Search for the cell housing the specified text and yield its (X, Y) center coordinate. 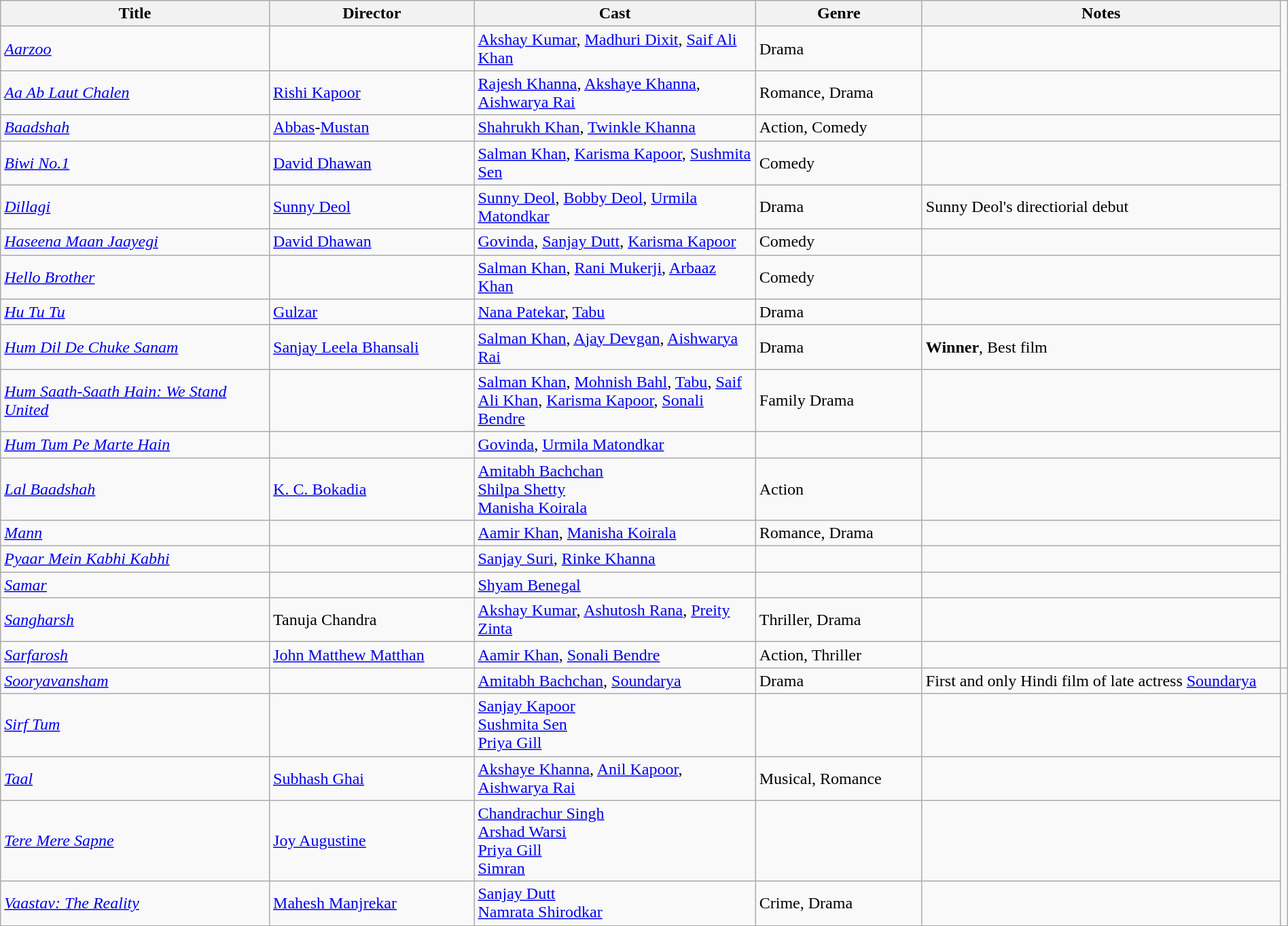
Taal (135, 779)
Mahesh Manjrekar (372, 904)
Aarzoo (135, 49)
Amitabh Bachchan, Soundarya (615, 681)
Winner, Best film (1101, 346)
Sirf Tum (135, 725)
Family Drama (838, 400)
Tere Mere Sapne (135, 841)
Cast (615, 14)
Rajesh Khanna, Akshaye Khanna, Aishwarya Rai (615, 92)
Lal Baadshah (135, 489)
Akshay Kumar, Ashutosh Rana, Preity Zinta (615, 620)
Hu Tu Tu (135, 312)
Salman Khan, Karisma Kapoor, Sushmita Sen (615, 163)
Tanuja Chandra (372, 620)
K. C. Bokadia (372, 489)
Gulzar (372, 312)
Mann (135, 533)
First and only Hindi film of late actress Soundarya (1101, 681)
Aamir Khan, Manisha Koirala (615, 533)
Biwi No.1 (135, 163)
Hum Dil De Chuke Sanam (135, 346)
Salman Khan, Rani Mukerji, Arbaaz Khan (615, 277)
Sunny Deol, Bobby Deol, Urmila Matondkar (615, 207)
Sanjay Suri, Rinke Khanna (615, 559)
Hum Saath-Saath Hain: We Stand United (135, 400)
Amitabh BachchanShilpa ShettyManisha Koirala (615, 489)
Pyaar Mein Kabhi Kabhi (135, 559)
Akshaye Khanna, Anil Kapoor, Aishwarya Rai (615, 779)
Sanjay Leela Bhansali (372, 346)
Musical, Romance (838, 779)
Sunny Deol's directiorial debut (1101, 207)
Samar (135, 585)
Sunny Deol (372, 207)
Hum Tum Pe Marte Hain (135, 444)
Sooryavansham (135, 681)
Vaastav: The Reality (135, 904)
Joy Augustine (372, 841)
Akshay Kumar, Madhuri Dixit, Saif Ali Khan (615, 49)
Action (838, 489)
Haseena Maan Jaayegi (135, 242)
Sangharsh (135, 620)
Sanjay Kapoor Sushmita SenPriya Gill (615, 725)
Hello Brother (135, 277)
Sarfarosh (135, 655)
Govinda, Sanjay Dutt, Karisma Kapoor (615, 242)
Director (372, 14)
Chandrachur SinghArshad WarsiPriya GillSimran (615, 841)
Genre (838, 14)
Sanjay Dutt Namrata Shirodkar (615, 904)
Shahrukh Khan, Twinkle Khanna (615, 128)
Action, Comedy (838, 128)
Shyam Benegal (615, 585)
Dillagi (135, 207)
Nana Patekar, Tabu (615, 312)
Baadshah (135, 128)
Govinda, Urmila Matondkar (615, 444)
John Matthew Matthan (372, 655)
Crime, Drama (838, 904)
Salman Khan, Ajay Devgan, Aishwarya Rai (615, 346)
Rishi Kapoor (372, 92)
Subhash Ghai (372, 779)
Salman Khan, Mohnish Bahl, Tabu, Saif Ali Khan, Karisma Kapoor, Sonali Bendre (615, 400)
Aa Ab Laut Chalen (135, 92)
Action, Thriller (838, 655)
Notes (1101, 14)
Abbas-Mustan (372, 128)
Thriller, Drama (838, 620)
Aamir Khan, Sonali Bendre (615, 655)
Title (135, 14)
